Capture the cell that displays the provided text and extract its (x, y) central coordinate. 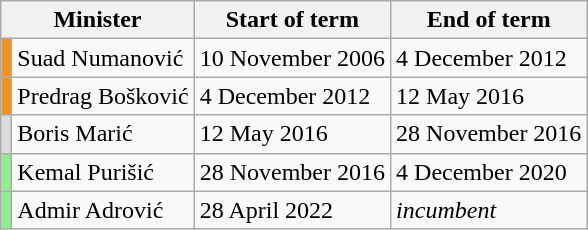
Boris Marić (103, 134)
28 April 2022 (292, 210)
Start of term (292, 20)
4 December 2020 (489, 172)
End of term (489, 20)
incumbent (489, 210)
Admir Adrović (103, 210)
Kemal Purišić (103, 172)
Suad Numanović (103, 58)
Minister (98, 20)
Predrag Bošković (103, 96)
10 November 2006 (292, 58)
